Pinpoint the cell where the given text exists, returning its (x, y) midpoint coordinate. 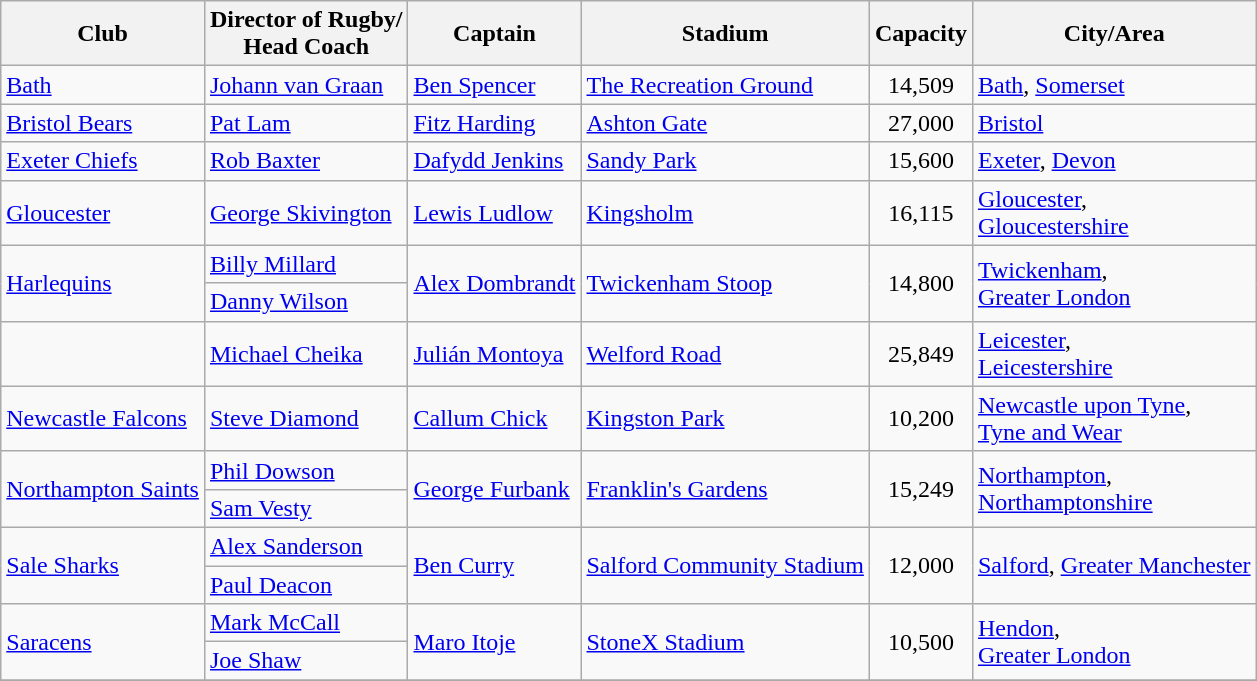
Gloucester (103, 212)
Sam Vesty (306, 508)
10,500 (920, 642)
Danny Wilson (306, 302)
Ben Curry (494, 565)
Alex Sanderson (306, 546)
Bath (103, 85)
Leicester,Leicestershire (1114, 354)
Joe Shaw (306, 661)
25,849 (920, 354)
Ashton Gate (725, 123)
Club (103, 34)
Stadium (725, 34)
Twickenham Stoop (725, 283)
Fitz Harding (494, 123)
Bristol Bears (103, 123)
10,200 (920, 418)
Lewis Ludlow (494, 212)
Steve Diamond (306, 418)
Bath, Somerset (1114, 85)
Johann van Graan (306, 85)
Alex Dombrandt (494, 283)
Maro Itoje (494, 642)
Mark McCall (306, 623)
Kingston Park (725, 418)
Twickenham,Greater London (1114, 283)
15,249 (920, 489)
Rob Baxter (306, 161)
Captain (494, 34)
Julián Montoya (494, 354)
Hendon,Greater London (1114, 642)
George Furbank (494, 489)
Ben Spencer (494, 85)
Capacity (920, 34)
The Recreation Ground (725, 85)
Callum Chick (494, 418)
Newcastle upon Tyne,Tyne and Wear (1114, 418)
Welford Road (725, 354)
12,000 (920, 565)
Pat Lam (306, 123)
Gloucester,Gloucestershire (1114, 212)
City/Area (1114, 34)
14,800 (920, 283)
George Skivington (306, 212)
Bristol (1114, 123)
Kingsholm (725, 212)
Sale Sharks (103, 565)
Salford Community Stadium (725, 565)
Dafydd Jenkins (494, 161)
15,600 (920, 161)
Northampton,Northamptonshire (1114, 489)
27,000 (920, 123)
Northampton Saints (103, 489)
Paul Deacon (306, 585)
Michael Cheika (306, 354)
16,115 (920, 212)
Sandy Park (725, 161)
Franklin's Gardens (725, 489)
Director of Rugby/Head Coach (306, 34)
Harlequins (103, 283)
Billy Millard (306, 264)
Saracens (103, 642)
Exeter Chiefs (103, 161)
Salford, Greater Manchester (1114, 565)
Newcastle Falcons (103, 418)
Exeter, Devon (1114, 161)
StoneX Stadium (725, 642)
Phil Dowson (306, 470)
14,509 (920, 85)
